Pinpoint the cell where the given text exists, returning its (x, y) midpoint coordinate. 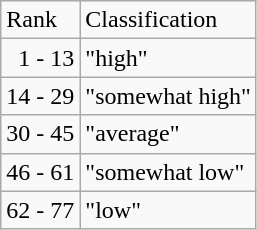
"high" (168, 58)
"somewhat low" (168, 172)
62 - 77 (40, 210)
"average" (168, 134)
46 - 61 (40, 172)
"somewhat high" (168, 96)
"low" (168, 210)
1 - 13 (40, 58)
Rank (40, 20)
14 - 29 (40, 96)
Classification (168, 20)
30 - 45 (40, 134)
